From the cell containing the given text, extract its center point as (X, Y) coordinate. 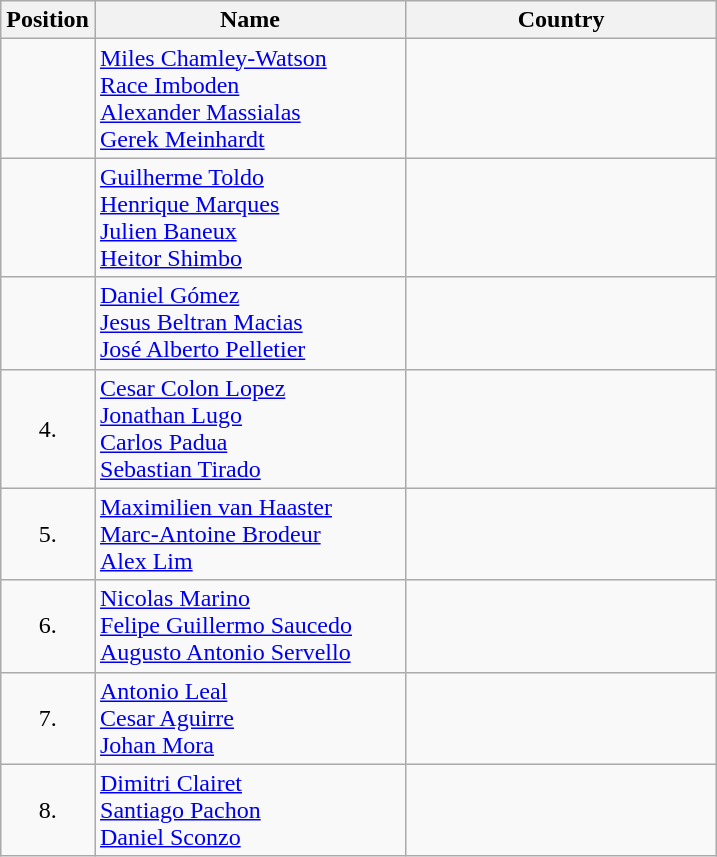
Daniel GómezJesus Beltran MaciasJosé Alberto Pelletier (250, 323)
Nicolas MarinoFelipe Guillermo SaucedoAugusto Antonio Servello (250, 626)
Name (250, 20)
Antonio LealCesar AguirreJohan Mora (250, 718)
Country (562, 20)
Guilherme ToldoHenrique MarquesJulien BaneuxHeitor Shimbo (250, 218)
5. (48, 534)
Cesar Colon LopezJonathan LugoCarlos PaduaSebastian Tirado (250, 428)
6. (48, 626)
Maximilien van HaasterMarc-Antoine BrodeurAlex Lim (250, 534)
4. (48, 428)
7. (48, 718)
Position (48, 20)
Miles Chamley-WatsonRace ImbodenAlexander MassialasGerek Meinhardt (250, 98)
Dimitri ClairetSantiago PachonDaniel Sconzo (250, 810)
8. (48, 810)
